Output the [X, Y] coordinate of the center of the cell containing the given text.  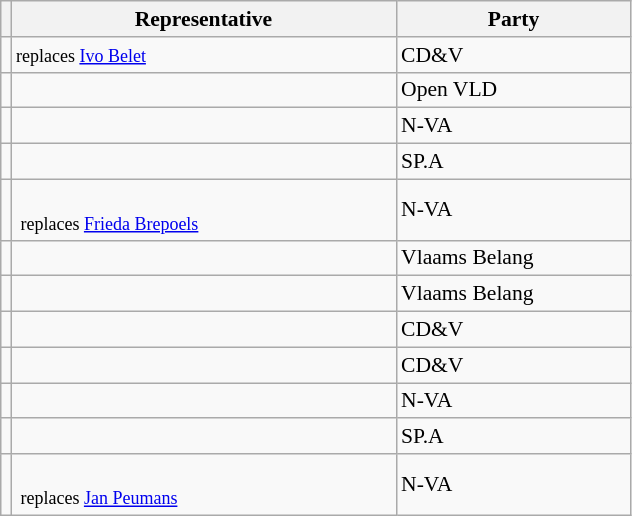
replaces Frieda Brepoels [204, 210]
Party [514, 19]
replaces Jan Peumans [204, 484]
Representative [204, 19]
replaces Ivo Belet [204, 55]
Open VLD [514, 90]
